Find where the given text appears and provide that cell's center as (X, Y) coordinate. 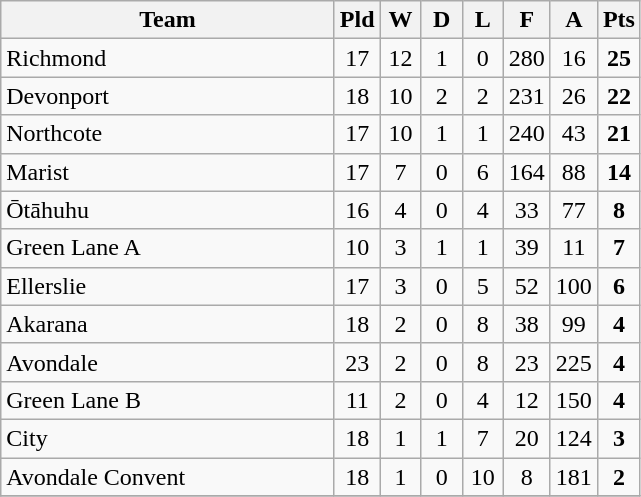
Pts (618, 20)
A (574, 20)
W (400, 20)
Pld (357, 20)
39 (526, 248)
Ōtāhuhu (168, 210)
240 (526, 134)
280 (526, 58)
26 (574, 96)
20 (526, 438)
Green Lane B (168, 400)
231 (526, 96)
88 (574, 172)
33 (526, 210)
21 (618, 134)
99 (574, 324)
22 (618, 96)
150 (574, 400)
164 (526, 172)
77 (574, 210)
38 (526, 324)
100 (574, 286)
Akarana (168, 324)
D (442, 20)
52 (526, 286)
25 (618, 58)
Green Lane A (168, 248)
L (482, 20)
5 (482, 286)
F (526, 20)
Avondale (168, 362)
Ellerslie (168, 286)
Avondale Convent (168, 477)
225 (574, 362)
Marist (168, 172)
Team (168, 20)
Devonport (168, 96)
City (168, 438)
Northcote (168, 134)
124 (574, 438)
Richmond (168, 58)
14 (618, 172)
181 (574, 477)
43 (574, 134)
